Capture the cell that displays the provided text and extract its (x, y) central coordinate. 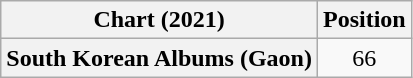
Chart (2021) (160, 20)
South Korean Albums (Gaon) (160, 58)
66 (364, 58)
Position (364, 20)
